For the text-containing cell, return its midpoint in [x, y] coordinate format. 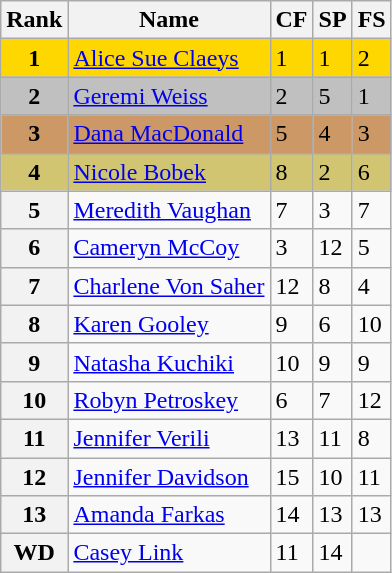
SP [332, 20]
Charlene Von Saher [169, 286]
15 [292, 477]
Robyn Petroskey [169, 400]
Karen Gooley [169, 324]
Natasha Kuchiki [169, 362]
Cameryn McCoy [169, 248]
Amanda Farkas [169, 515]
Nicole Bobek [169, 172]
Geremi Weiss [169, 96]
Jennifer Davidson [169, 477]
CF [292, 20]
WD [34, 553]
Rank [34, 20]
FS [372, 20]
Casey Link [169, 553]
Name [169, 20]
Meredith Vaughan [169, 210]
Dana MacDonald [169, 134]
Alice Sue Claeys [169, 58]
Jennifer Verili [169, 438]
